Scan for the cell matching the given text and deliver its [X, Y] coordinate at center. 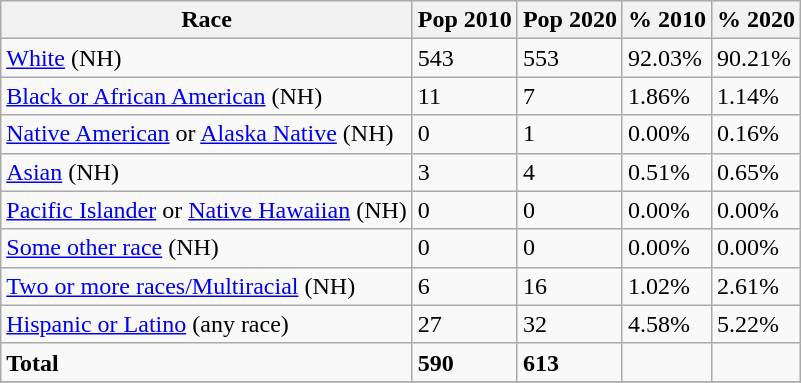
2.61% [756, 286]
4 [570, 172]
7 [570, 96]
0.65% [756, 172]
1.86% [666, 96]
Pop 2010 [464, 20]
Black or African American (NH) [207, 96]
% 2010 [666, 20]
16 [570, 286]
92.03% [666, 58]
Some other race (NH) [207, 248]
Pacific Islander or Native Hawaiian (NH) [207, 210]
4.58% [666, 324]
Asian (NH) [207, 172]
Pop 2020 [570, 20]
1.14% [756, 96]
Race [207, 20]
Native American or Alaska Native (NH) [207, 134]
0.16% [756, 134]
11 [464, 96]
0.51% [666, 172]
553 [570, 58]
590 [464, 362]
613 [570, 362]
32 [570, 324]
6 [464, 286]
5.22% [756, 324]
% 2020 [756, 20]
Hispanic or Latino (any race) [207, 324]
White (NH) [207, 58]
90.21% [756, 58]
27 [464, 324]
1 [570, 134]
Total [207, 362]
543 [464, 58]
3 [464, 172]
Two or more races/Multiracial (NH) [207, 286]
1.02% [666, 286]
